Output the (X, Y) coordinate of the center of the cell containing the given text.  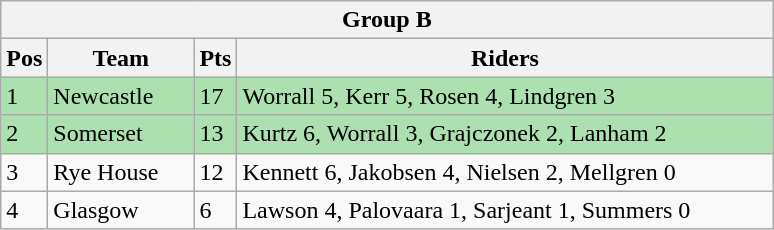
Somerset (121, 134)
2 (24, 134)
Team (121, 58)
6 (216, 210)
Newcastle (121, 96)
Riders (505, 58)
Worrall 5, Kerr 5, Rosen 4, Lindgren 3 (505, 96)
Glasgow (121, 210)
Lawson 4, Palovaara 1, Sarjeant 1, Summers 0 (505, 210)
12 (216, 172)
17 (216, 96)
Kurtz 6, Worrall 3, Grajczonek 2, Lanham 2 (505, 134)
Kennett 6, Jakobsen 4, Nielsen 2, Mellgren 0 (505, 172)
Pos (24, 58)
3 (24, 172)
1 (24, 96)
4 (24, 210)
Pts (216, 58)
Group B (387, 20)
Rye House (121, 172)
13 (216, 134)
